For the text-containing cell, return its midpoint in (x, y) coordinate format. 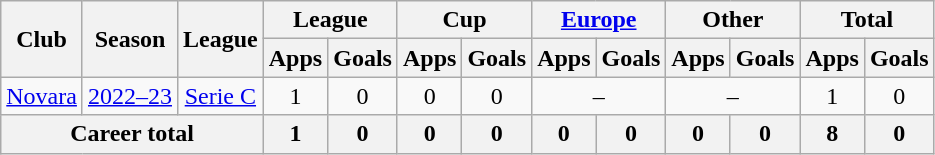
Novara (42, 96)
Career total (132, 134)
Club (42, 39)
Other (733, 20)
Cup (464, 20)
Serie C (221, 96)
Total (867, 20)
2022–23 (130, 96)
Europe (599, 20)
Season (130, 39)
8 (832, 134)
